Pinpoint the cell where the given text exists, returning its [X, Y] midpoint coordinate. 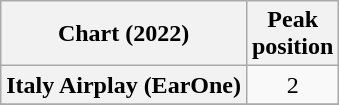
Chart (2022) [124, 34]
Peakposition [292, 34]
Italy Airplay (EarOne) [124, 85]
2 [292, 85]
